Find where the given text appears and provide that cell's center as (X, Y) coordinate. 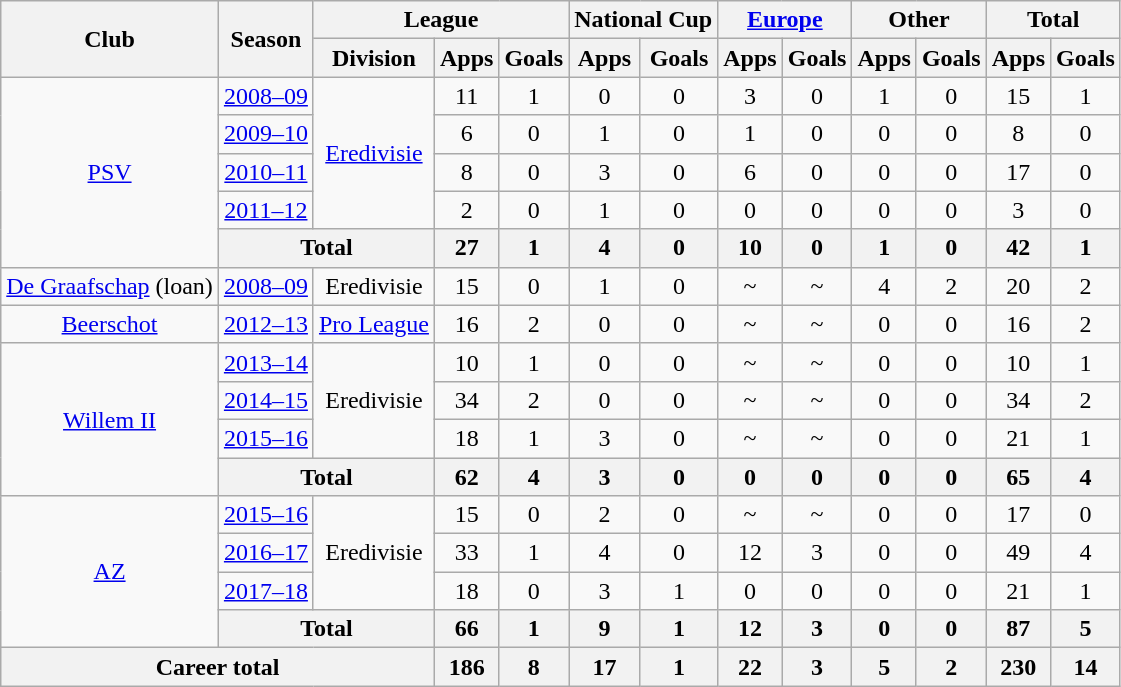
65 (1018, 477)
2014–15 (266, 400)
62 (466, 477)
22 (750, 667)
PSV (110, 172)
2011–12 (266, 210)
Club (110, 39)
2013–14 (266, 362)
2017–18 (266, 591)
AZ (110, 572)
27 (466, 248)
League (440, 20)
Other (919, 20)
2009–10 (266, 134)
230 (1018, 667)
Division (374, 58)
186 (466, 667)
33 (466, 553)
14 (1086, 667)
9 (605, 629)
2016–17 (266, 553)
Europe (785, 20)
49 (1018, 553)
Willem II (110, 419)
11 (466, 96)
87 (1018, 629)
2012–13 (266, 324)
20 (1018, 286)
Season (266, 39)
Pro League (374, 324)
De Graafschap (loan) (110, 286)
66 (466, 629)
42 (1018, 248)
Career total (218, 667)
Beerschot (110, 324)
2010–11 (266, 172)
National Cup (644, 20)
